Determine the [x, y] coordinate at the center of the cell enclosing the given text.  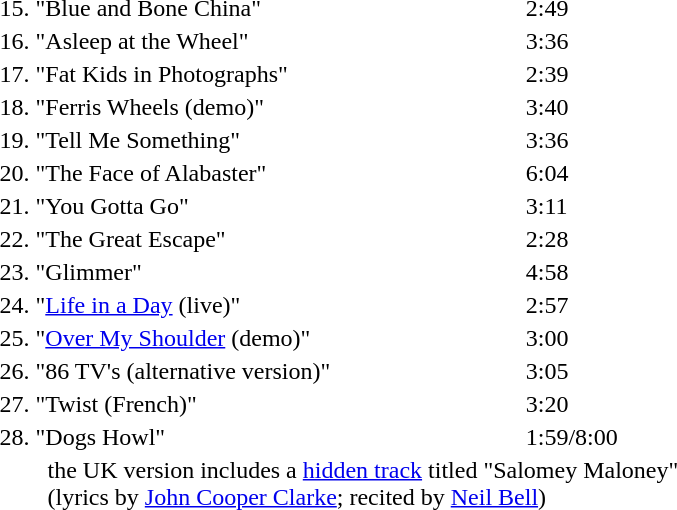
"86 TV's (alternative version)" [278, 371]
"You Gotta Go" [278, 206]
"Asleep at the Wheel" [278, 41]
"The Great Escape" [278, 239]
"Twist (French)" [278, 404]
"Tell Me Something" [278, 140]
"Life in a Day (live)" [278, 305]
"Dogs Howl" [278, 437]
"Over My Shoulder (demo)" [278, 338]
"Fat Kids in Photographs" [278, 74]
"Ferris Wheels (demo)" [278, 107]
"Glimmer" [278, 272]
"The Face of Alabaster" [278, 173]
